Locate the cell with the specified text and output its (x, y) center coordinate. 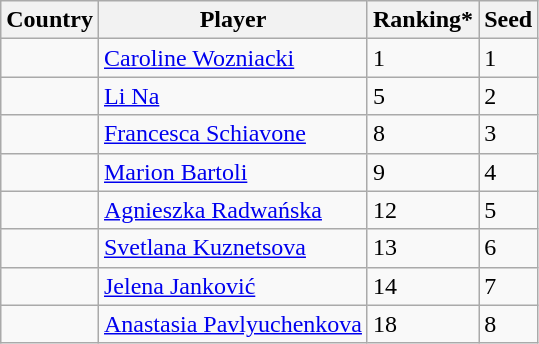
13 (422, 248)
Caroline Wozniacki (232, 58)
9 (422, 172)
6 (508, 248)
Jelena Janković (232, 286)
Li Na (232, 96)
Player (232, 20)
4 (508, 172)
7 (508, 286)
18 (422, 324)
Anastasia Pavlyuchenkova (232, 324)
Svetlana Kuznetsova (232, 248)
14 (422, 286)
3 (508, 134)
Agnieszka Radwańska (232, 210)
2 (508, 96)
Ranking* (422, 20)
12 (422, 210)
Marion Bartoli (232, 172)
Seed (508, 20)
Francesca Schiavone (232, 134)
Country (50, 20)
